Identify which cell holds the provided text, then report its [x, y] central coordinate. 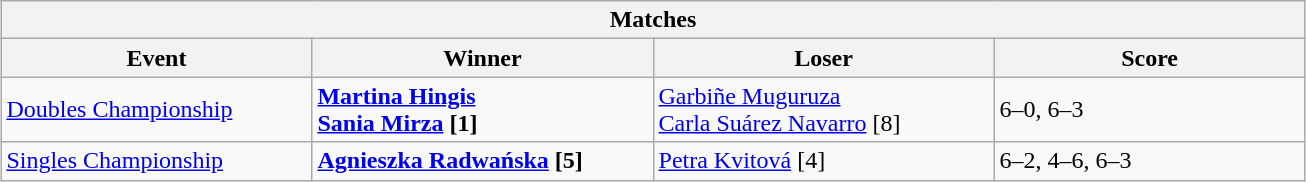
Doubles Championship [156, 110]
Martina Hingis Sania Mirza [1] [482, 110]
Petra Kvitová [4] [824, 161]
Score [1150, 58]
Loser [824, 58]
Singles Championship [156, 161]
Agnieszka Radwańska [5] [482, 161]
Event [156, 58]
Matches [653, 20]
6–0, 6–3 [1150, 110]
6–2, 4–6, 6–3 [1150, 161]
Garbiñe Muguruza Carla Suárez Navarro [8] [824, 110]
Winner [482, 58]
